Detect which cell encompasses the target text, then output its [x, y] center coordinate. 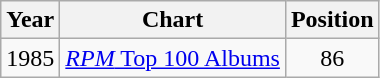
RPM Top 100 Albums [173, 58]
1985 [30, 58]
Chart [173, 20]
Position [332, 20]
86 [332, 58]
Year [30, 20]
